For the text-containing cell, return its midpoint in (X, Y) coordinate format. 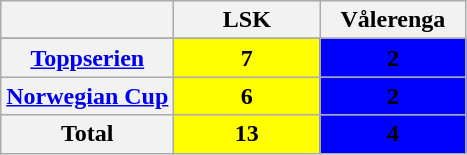
Norwegian Cup (88, 96)
Vålerenga (393, 20)
6 (247, 96)
Total (88, 134)
Toppserien (88, 58)
7 (247, 58)
13 (247, 134)
LSK (247, 20)
4 (393, 134)
